Identify which cell holds the provided text, then report its (x, y) central coordinate. 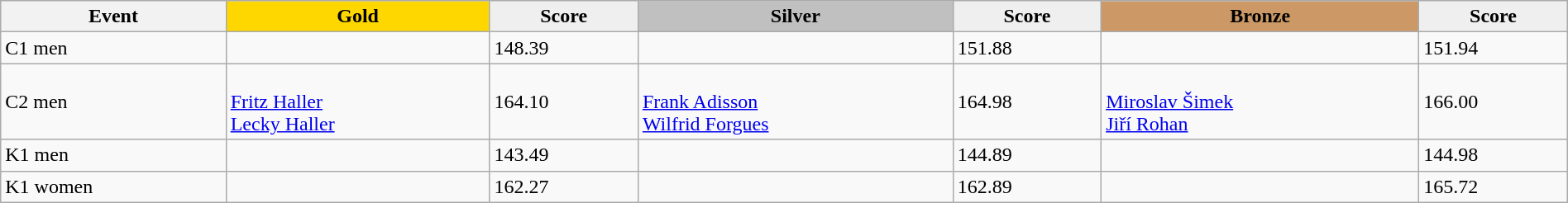
162.27 (564, 186)
164.98 (1027, 101)
166.00 (1494, 101)
K1 men (113, 155)
C1 men (113, 48)
143.49 (564, 155)
162.89 (1027, 186)
C2 men (113, 101)
K1 women (113, 186)
165.72 (1494, 186)
Event (113, 17)
144.89 (1027, 155)
Fritz HallerLecky Haller (357, 101)
Frank AdissonWilfrid Forgues (796, 101)
151.88 (1027, 48)
Bronze (1260, 17)
144.98 (1494, 155)
164.10 (564, 101)
Silver (796, 17)
151.94 (1494, 48)
Miroslav ŠimekJiří Rohan (1260, 101)
Gold (357, 17)
148.39 (564, 48)
